Detect which cell encompasses the target text, then output its [x, y] center coordinate. 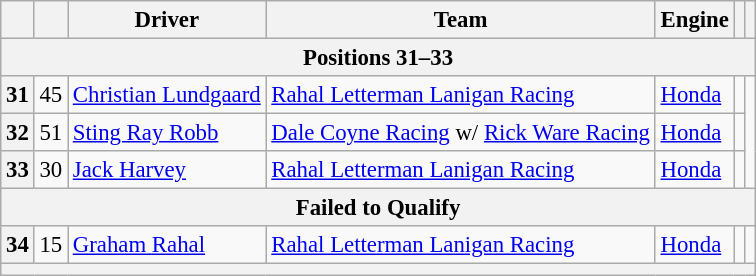
32 [18, 133]
31 [18, 95]
Graham Rahal [168, 245]
33 [18, 170]
Team [460, 20]
30 [50, 170]
Engine [694, 20]
34 [18, 245]
Dale Coyne Racing w/ Rick Ware Racing [460, 133]
Failed to Qualify [378, 208]
Jack Harvey [168, 170]
45 [50, 95]
Positions 31–33 [378, 58]
Driver [168, 20]
Sting Ray Robb [168, 133]
51 [50, 133]
Christian Lundgaard [168, 95]
15 [50, 245]
